Output the [X, Y] coordinate of the center of the cell containing the given text.  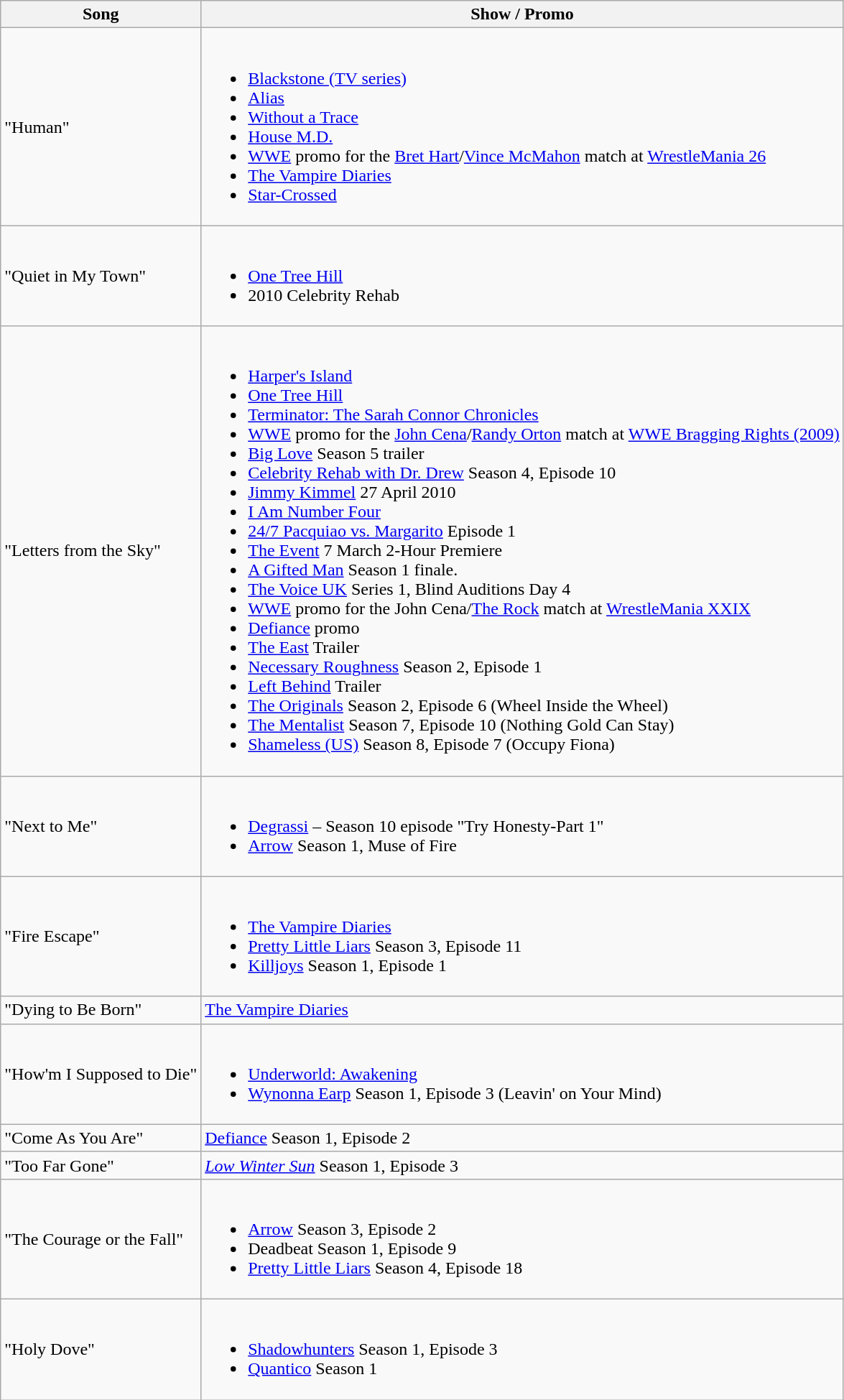
"Fire Escape" [101, 937]
Degrassi – Season 10 episode "Try Honesty-Part 1"Arrow Season 1, Muse of Fire [523, 826]
"Letters from the Sky" [101, 551]
Defiance Season 1, Episode 2 [523, 1138]
"Holy Dove" [101, 1349]
Blackstone (TV series)AliasWithout a TraceHouse M.D.WWE promo for the Bret Hart/Vince McMahon match at WrestleMania 26The Vampire DiariesStar-Crossed [523, 126]
"Quiet in My Town" [101, 276]
The Vampire Diaries [523, 1010]
Underworld: AwakeningWynonna Earp Season 1, Episode 3 (Leavin' on Your Mind) [523, 1074]
Song [101, 14]
Show / Promo [523, 14]
"Human" [101, 126]
Arrow Season 3, Episode 2Deadbeat Season 1, Episode 9Pretty Little Liars Season 4, Episode 18 [523, 1238]
Low Winter Sun Season 1, Episode 3 [523, 1165]
One Tree Hill2010 Celebrity Rehab [523, 276]
"Come As You Are" [101, 1138]
"Too Far Gone" [101, 1165]
"Dying to Be Born" [101, 1010]
The Vampire DiariesPretty Little Liars Season 3, Episode 11Killjoys Season 1, Episode 1 [523, 937]
Shadowhunters Season 1, Episode 3Quantico Season 1 [523, 1349]
"The Courage or the Fall" [101, 1238]
"Next to Me" [101, 826]
"How'm I Supposed to Die" [101, 1074]
